Provide the [x, y] coordinate of the cell's center where the given text is located.  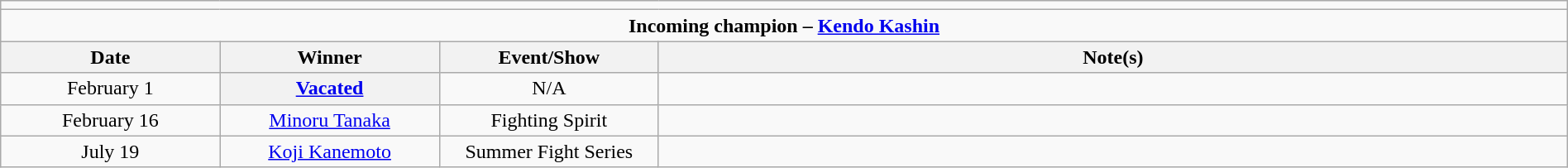
N/A [549, 89]
Vacated [329, 89]
Koji Kanemoto [329, 151]
Fighting Spirit [549, 120]
Event/Show [549, 57]
Incoming champion – Kendo Kashin [784, 26]
Note(s) [1113, 57]
Summer Fight Series [549, 151]
February 1 [111, 89]
July 19 [111, 151]
February 16 [111, 120]
Winner [329, 57]
Date [111, 57]
Minoru Tanaka [329, 120]
